Locate the cell with the specified text and output its [x, y] center coordinate. 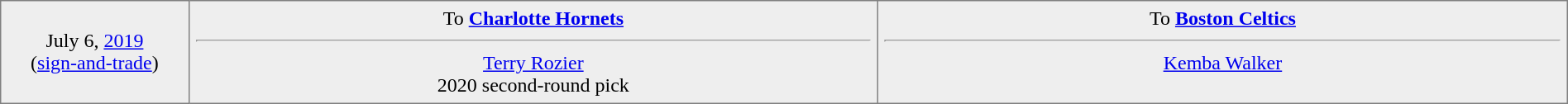
To Boston CelticsKemba Walker [1223, 52]
To Charlotte HornetsTerry Rozier2020 second-round pick [533, 52]
July 6, 2019(sign-and-trade) [94, 52]
